Extract the [X, Y] coordinate from the center of the cell holding the provided text.  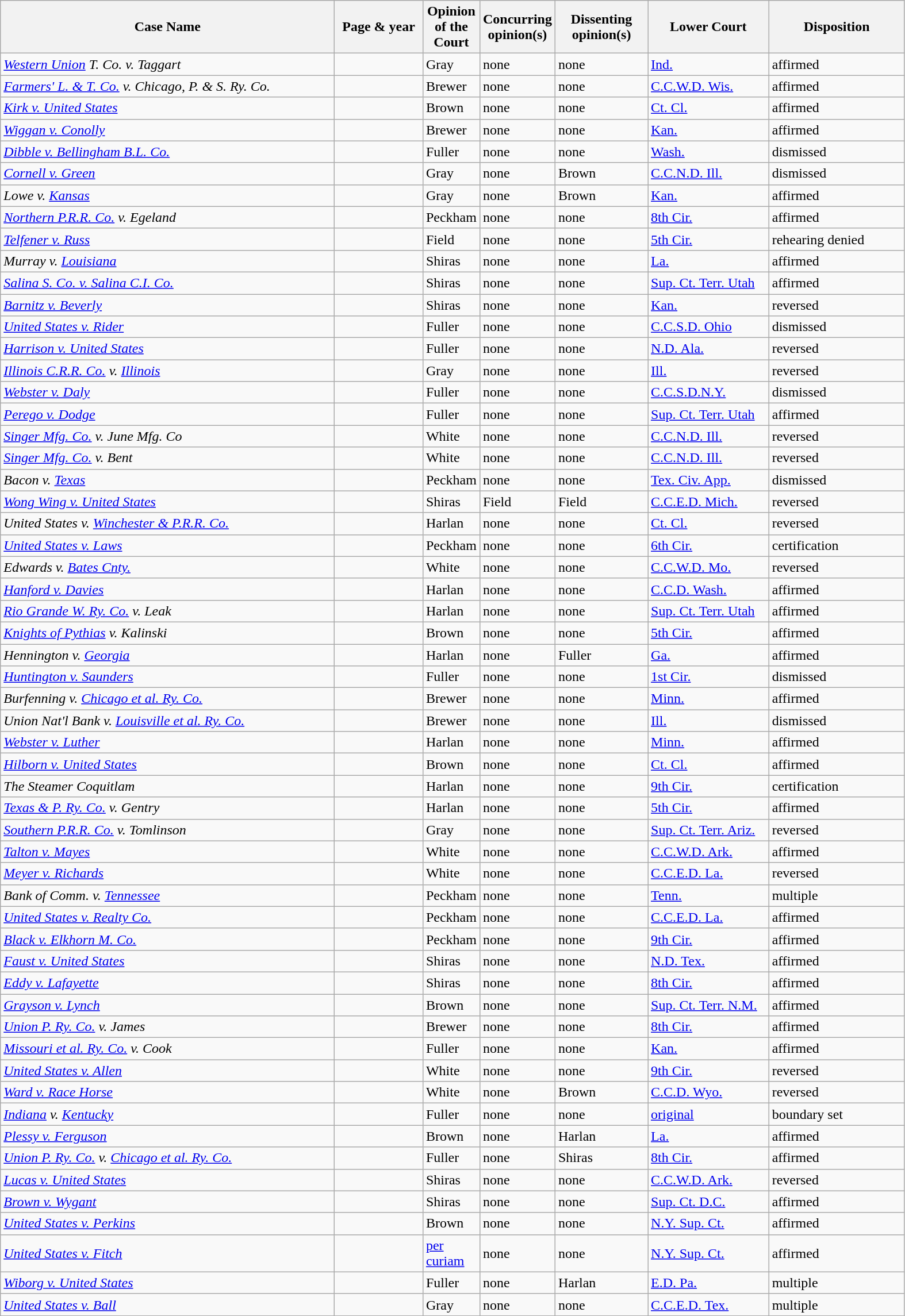
E.D. Pa. [708, 1283]
Union Nat'l Bank v. Louisville et al. Ry. Co. [168, 721]
C.C.D. Wash. [708, 589]
C.C.S.D. Ohio [708, 327]
N.D. Ala. [708, 349]
boundary set [837, 1114]
Sup. Ct. Terr. Ariz. [708, 830]
Lucas v. United States [168, 1180]
Knights of Pythias v. Kalinski [168, 633]
Sup. Ct. Terr. N.M. [708, 1005]
C.C.E.D. Tex. [708, 1305]
Perego v. Dodge [168, 414]
Lower Court [708, 27]
Meyer v. Richards [168, 874]
Brown v. Wygant [168, 1202]
Hanford v. Davies [168, 589]
Singer Mfg. Co. v. Bent [168, 458]
United States v. Fitch [168, 1253]
N.D. Tex. [708, 961]
Disposition [837, 27]
Indiana v. Kentucky [168, 1114]
Plessy v. Ferguson [168, 1136]
Union P. Ry. Co. v. James [168, 1027]
Dibble v. Bellingham B.L. Co. [168, 152]
Concurring opinion(s) [517, 27]
United States v. Winchester & P.R.R. Co. [168, 524]
Burfenning v. Chicago et al. Ry. Co. [168, 699]
Wong Wing v. United States [168, 502]
Page & year [379, 27]
Opinion of the Court [451, 27]
United States v. Allen [168, 1071]
United States v. Ball [168, 1305]
Webster v. Luther [168, 742]
Wiborg v. United States [168, 1283]
Northern P.R.R. Co. v. Egeland [168, 217]
per curiam [451, 1253]
Illinois C.R.R. Co. v. Illinois [168, 371]
Wiggan v. Conolly [168, 130]
Union P. Ry. Co. v. Chicago et al. Ry. Co. [168, 1158]
C.C.W.D. Wis. [708, 86]
The Steamer Coquitlam [168, 786]
Harrison v. United States [168, 349]
Grayson v. Lynch [168, 1005]
United States v. Perkins [168, 1223]
United States v. Laws [168, 545]
Tex. Civ. App. [708, 480]
Ward v. Race Horse [168, 1092]
Bacon v. Texas [168, 480]
Salina S. Co. v. Salina C.I. Co. [168, 283]
Lowe v. Kansas [168, 195]
C.C.S.D.N.Y. [708, 393]
Case Name [168, 27]
Ga. [708, 655]
Hennington v. Georgia [168, 655]
United States v. Rider [168, 327]
Southern P.R.R. Co. v. Tomlinson [168, 830]
Black v. Elkhorn M. Co. [168, 939]
C.C.E.D. Mich. [708, 502]
Telfener v. Russ [168, 239]
Edwards v. Bates Cnty. [168, 567]
Sup. Ct. D.C. [708, 1202]
1st Cir. [708, 677]
Hilborn v. United States [168, 764]
Huntington v. Saunders [168, 677]
Farmers' L. & T. Co. v. Chicago, P. & S. Ry. Co. [168, 86]
Talton v. Mayes [168, 852]
rehearing denied [837, 239]
Bank of Comm. v. Tennessee [168, 895]
Ind. [708, 64]
original [708, 1114]
Wash. [708, 152]
Kirk v. United States [168, 108]
Texas & P. Ry. Co. v. Gentry [168, 808]
Eddy v. Lafayette [168, 983]
Dissenting opinion(s) [601, 27]
Webster v. Daly [168, 393]
Faust v. United States [168, 961]
Cornell v. Green [168, 174]
6th Cir. [708, 545]
Tenn. [708, 895]
Missouri et al. Ry. Co. v. Cook [168, 1049]
United States v. Realty Co. [168, 917]
Barnitz v. Beverly [168, 305]
Western Union T. Co. v. Taggart [168, 64]
Rio Grande W. Ry. Co. v. Leak [168, 611]
Murray v. Louisiana [168, 261]
C.C.W.D. Mo. [708, 567]
C.C.D. Wyo. [708, 1092]
Singer Mfg. Co. v. June Mfg. Co [168, 436]
